Detect which cell encompasses the target text, then output its (x, y) center coordinate. 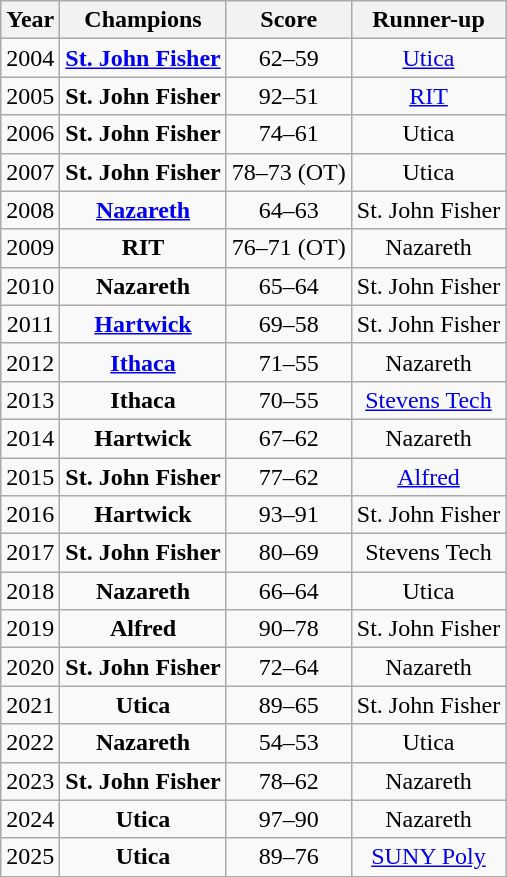
2015 (30, 477)
SUNY Poly (428, 857)
2023 (30, 781)
2011 (30, 324)
Runner-up (428, 20)
92–51 (288, 96)
77–62 (288, 477)
2019 (30, 629)
70–55 (288, 400)
69–58 (288, 324)
62–59 (288, 58)
72–64 (288, 667)
65–64 (288, 286)
Champions (143, 20)
Score (288, 20)
97–90 (288, 819)
76–71 (OT) (288, 248)
2004 (30, 58)
Year (30, 20)
66–64 (288, 591)
93–91 (288, 515)
2022 (30, 743)
2024 (30, 819)
67–62 (288, 438)
2008 (30, 210)
64–63 (288, 210)
78–73 (OT) (288, 172)
2014 (30, 438)
2025 (30, 857)
80–69 (288, 553)
2020 (30, 667)
2006 (30, 134)
89–76 (288, 857)
2009 (30, 248)
74–61 (288, 134)
89–65 (288, 705)
2018 (30, 591)
2005 (30, 96)
2021 (30, 705)
78–62 (288, 781)
54–53 (288, 743)
2017 (30, 553)
71–55 (288, 362)
2012 (30, 362)
2013 (30, 400)
2016 (30, 515)
90–78 (288, 629)
2007 (30, 172)
2010 (30, 286)
